For the text-containing cell, return its midpoint in (X, Y) coordinate format. 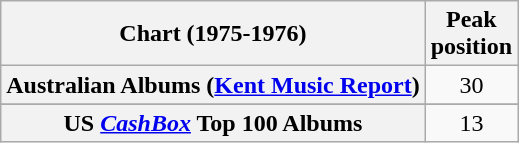
13 (471, 123)
Chart (1975-1976) (213, 34)
Peakposition (471, 34)
30 (471, 85)
US CashBox Top 100 Albums (213, 123)
Australian Albums (Kent Music Report) (213, 85)
